Provide the (X, Y) coordinate of the cell's center where the given text is located.  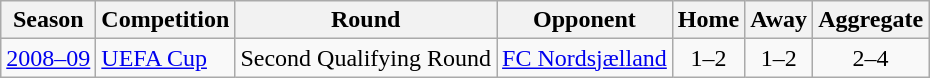
Home (708, 20)
Competition (166, 20)
Round (366, 20)
Season (48, 20)
UEFA Cup (166, 58)
Aggregate (871, 20)
Away (779, 20)
Opponent (585, 20)
2–4 (871, 58)
FC Nordsjælland (585, 58)
2008–09 (48, 58)
Second Qualifying Round (366, 58)
